Scan for the cell matching the given text and deliver its (X, Y) coordinate at center. 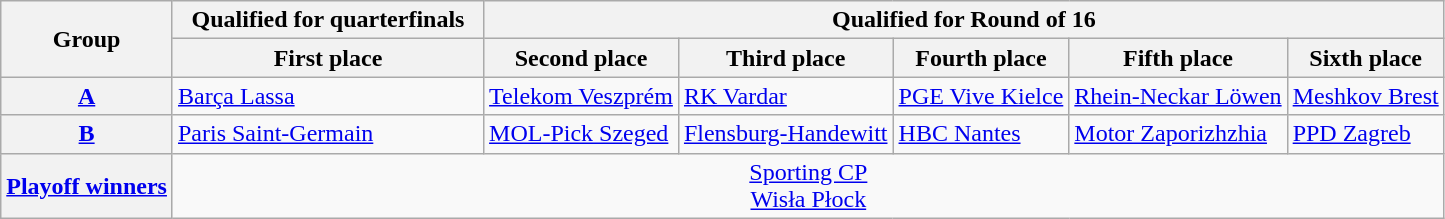
Third place (786, 58)
HBC Nantes (981, 134)
Qualified for quarterfinals (328, 20)
First place (328, 58)
Qualified for Round of 16 (964, 20)
Motor Zaporizhzhia (1178, 134)
Second place (582, 58)
A (87, 96)
PGE Vive Kielce (981, 96)
Sporting CP Wisła Płock (808, 186)
Telekom Veszprém (582, 96)
Meshkov Brest (1366, 96)
Flensburg-Handewitt (786, 134)
Fourth place (981, 58)
Sixth place (1366, 58)
PPD Zagreb (1366, 134)
B (87, 134)
Barça Lassa (328, 96)
Rhein-Neckar Löwen (1178, 96)
Playoff winners (87, 186)
Fifth place (1178, 58)
MOL-Pick Szeged (582, 134)
Group (87, 39)
RK Vardar (786, 96)
Paris Saint-Germain (328, 134)
